Detect which cell encompasses the target text, then output its [x, y] center coordinate. 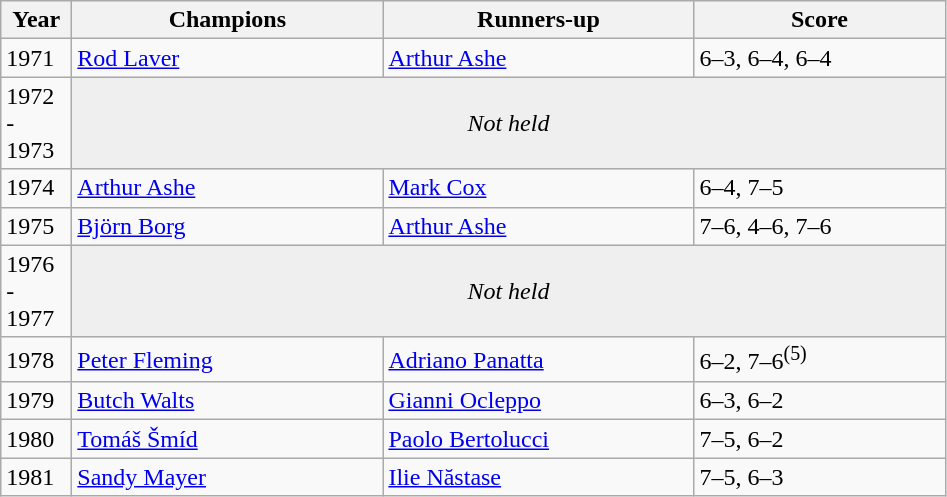
6–4, 7–5 [820, 188]
1981 [36, 477]
6–3, 6–4, 6–4 [820, 58]
Paolo Bertolucci [538, 439]
Adriano Panatta [538, 360]
7–6, 4–6, 7–6 [820, 226]
Champions [228, 20]
Rod Laver [228, 58]
Score [820, 20]
1978 [36, 360]
Runners-up [538, 20]
Ilie Năstase [538, 477]
1974 [36, 188]
Tomáš Šmíd [228, 439]
Sandy Mayer [228, 477]
7–5, 6–3 [820, 477]
Mark Cox [538, 188]
Year [36, 20]
1972-1973 [36, 123]
6–2, 7–6(5) [820, 360]
1979 [36, 401]
1975 [36, 226]
7–5, 6–2 [820, 439]
1976-1977 [36, 291]
1971 [36, 58]
1980 [36, 439]
Gianni Ocleppo [538, 401]
Björn Borg [228, 226]
6–3, 6–2 [820, 401]
Butch Walts [228, 401]
Peter Fleming [228, 360]
